For the text-containing cell, return its midpoint in [x, y] coordinate format. 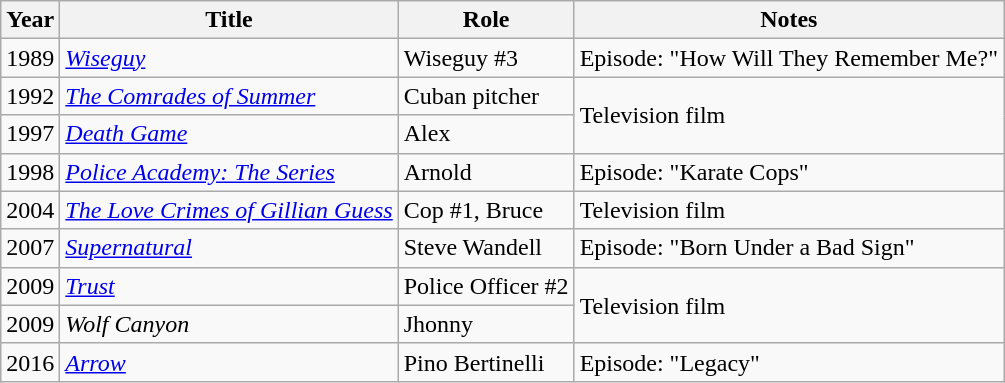
The Love Crimes of Gillian Guess [229, 210]
Cuban pitcher [486, 96]
1997 [30, 134]
Wiseguy [229, 58]
Year [30, 20]
Episode: "Karate Cops" [788, 172]
The Comrades of Summer [229, 96]
2004 [30, 210]
Steve Wandell [486, 248]
Pino Bertinelli [486, 362]
Arnold [486, 172]
Trust [229, 286]
Title [229, 20]
Episode: "How Will They Remember Me?" [788, 58]
Episode: "Legacy" [788, 362]
2007 [30, 248]
2016 [30, 362]
Role [486, 20]
Police Officer #2 [486, 286]
Police Academy: The Series [229, 172]
Alex [486, 134]
Arrow [229, 362]
1989 [30, 58]
Wolf Canyon [229, 324]
Jhonny [486, 324]
1992 [30, 96]
Death Game [229, 134]
1998 [30, 172]
Wiseguy #3 [486, 58]
Supernatural [229, 248]
Episode: "Born Under a Bad Sign" [788, 248]
Cop #1, Bruce [486, 210]
Notes [788, 20]
